Pinpoint the cell where the given text exists, returning its [X, Y] midpoint coordinate. 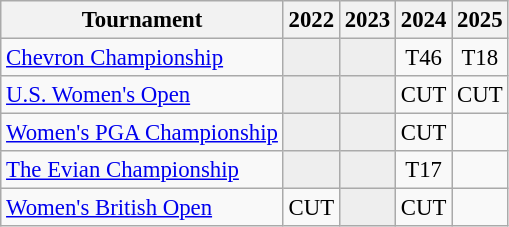
2024 [424, 20]
2025 [480, 20]
T17 [424, 170]
Women's PGA Championship [142, 133]
T18 [480, 58]
Women's British Open [142, 208]
T46 [424, 58]
2023 [367, 20]
U.S. Women's Open [142, 95]
Chevron Championship [142, 58]
Tournament [142, 20]
The Evian Championship [142, 170]
2022 [311, 20]
